Search for the cell housing the specified text and yield its [x, y] center coordinate. 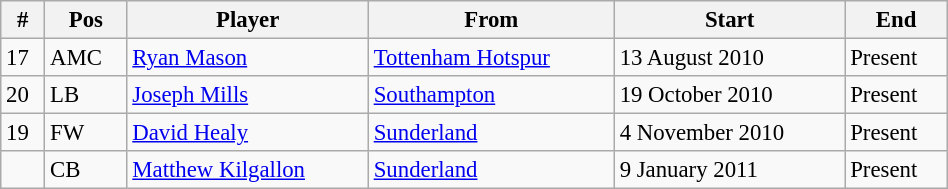
From [491, 20]
LB [86, 95]
End [896, 20]
Southampton [491, 95]
Pos [86, 20]
4 November 2010 [730, 133]
13 August 2010 [730, 58]
19 [23, 133]
# [23, 20]
FW [86, 133]
Start [730, 20]
Tottenham Hotspur [491, 58]
20 [23, 95]
19 October 2010 [730, 95]
Joseph Mills [248, 95]
AMC [86, 58]
Matthew Kilgallon [248, 170]
CB [86, 170]
17 [23, 58]
David Healy [248, 133]
Player [248, 20]
9 January 2011 [730, 170]
Ryan Mason [248, 58]
